For the text-containing cell, return its midpoint in [x, y] coordinate format. 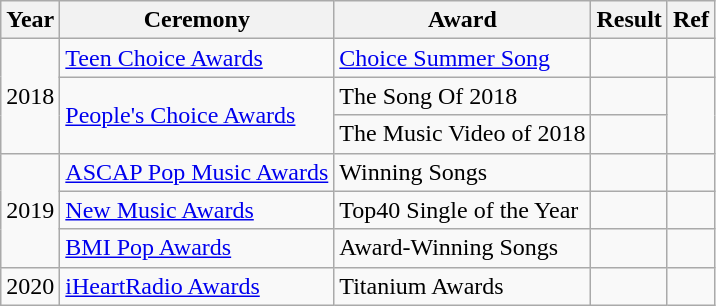
The Music Video of 2018 [462, 134]
Award [462, 20]
Top40 Single of the Year [462, 210]
Choice Summer Song [462, 58]
Winning Songs [462, 172]
Year [30, 20]
2018 [30, 96]
New Music Awards [197, 210]
Ceremony [197, 20]
Award-Winning Songs [462, 248]
Result [629, 20]
People's Choice Awards [197, 115]
ASCAP Pop Music Awards [197, 172]
2020 [30, 286]
Titanium Awards [462, 286]
Ref [690, 20]
BMI Pop Awards [197, 248]
2019 [30, 210]
The Song Of 2018 [462, 96]
Teen Choice Awards [197, 58]
iHeartRadio Awards [197, 286]
